Pinpoint the cell where the given text exists, returning its (X, Y) midpoint coordinate. 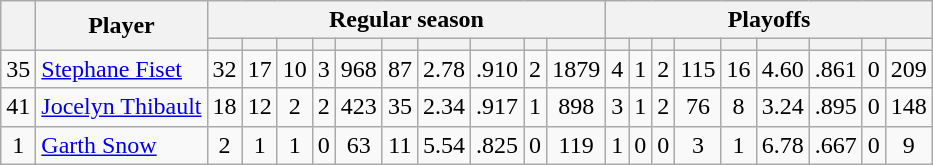
209 (908, 69)
9 (908, 145)
41 (18, 107)
8 (738, 107)
11 (400, 145)
10 (294, 69)
.917 (498, 107)
Garth Snow (122, 145)
.861 (836, 69)
18 (224, 107)
17 (260, 69)
.667 (836, 145)
Player (122, 26)
.910 (498, 69)
3.24 (782, 107)
Regular season (406, 20)
2.34 (444, 107)
32 (224, 69)
76 (698, 107)
5.54 (444, 145)
.895 (836, 107)
115 (698, 69)
6.78 (782, 145)
Stephane Fiset (122, 69)
4.60 (782, 69)
87 (400, 69)
423 (358, 107)
Jocelyn Thibault (122, 107)
.825 (498, 145)
968 (358, 69)
1879 (576, 69)
148 (908, 107)
63 (358, 145)
16 (738, 69)
119 (576, 145)
12 (260, 107)
Playoffs (770, 20)
4 (618, 69)
2.78 (444, 69)
898 (576, 107)
